Locate the cell with the specified text and output its [x, y] center coordinate. 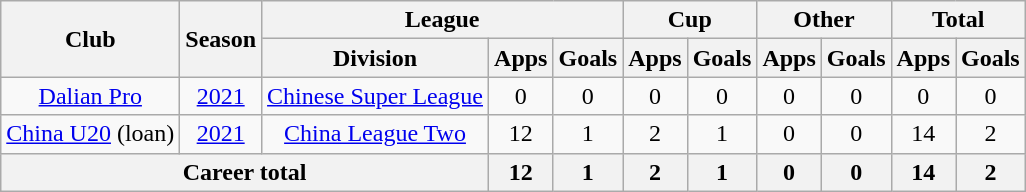
Total [958, 20]
Cup [690, 20]
Other [824, 20]
Career total [245, 172]
League [442, 20]
Chinese Super League [376, 96]
China U20 (loan) [90, 134]
Dalian Pro [90, 96]
China League Two [376, 134]
Division [376, 58]
Season [221, 39]
Club [90, 39]
